Search for the cell housing the specified text and yield its (x, y) center coordinate. 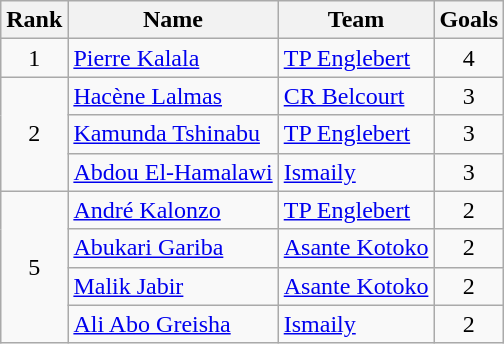
Malik Jabir (173, 286)
Ali Abo Greisha (173, 324)
Kamunda Tshinabu (173, 134)
André Kalonzo (173, 210)
4 (469, 58)
Goals (469, 20)
CR Belcourt (356, 96)
Team (356, 20)
1 (34, 58)
Name (173, 20)
Pierre Kalala (173, 58)
Rank (34, 20)
Abdou El-Hamalawi (173, 172)
5 (34, 267)
Hacène Lalmas (173, 96)
Abukari Gariba (173, 248)
